From the cell containing the given text, extract its center point as [X, Y] coordinate. 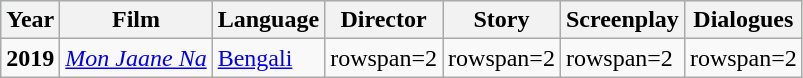
2019 [30, 58]
Story [502, 20]
Year [30, 20]
Dialogues [743, 20]
Mon Jaane Na [136, 58]
Film [136, 20]
Language [268, 20]
Screenplay [622, 20]
Bengali [268, 58]
Director [384, 20]
